Extract the [x, y] coordinate from the center of the cell holding the provided text.  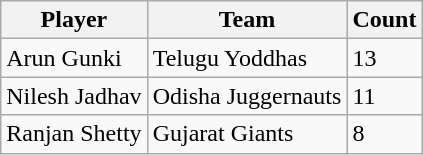
Ranjan Shetty [74, 134]
Count [384, 20]
8 [384, 134]
11 [384, 96]
Nilesh Jadhav [74, 96]
Arun Gunki [74, 58]
Telugu Yoddhas [247, 58]
Odisha Juggernauts [247, 96]
13 [384, 58]
Player [74, 20]
Gujarat Giants [247, 134]
Team [247, 20]
